Return the (X, Y) coordinate for the center point of the cell that contains the specified text.  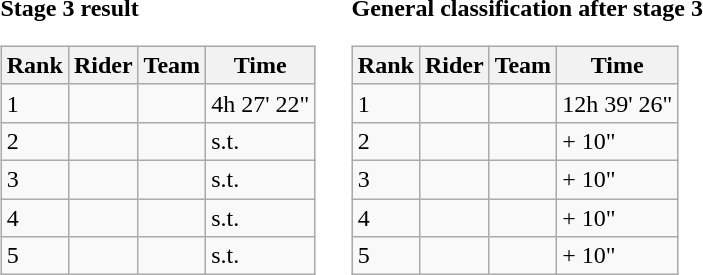
12h 39' 26" (618, 103)
4h 27' 22" (260, 103)
